Detect which cell encompasses the target text, then output its [x, y] center coordinate. 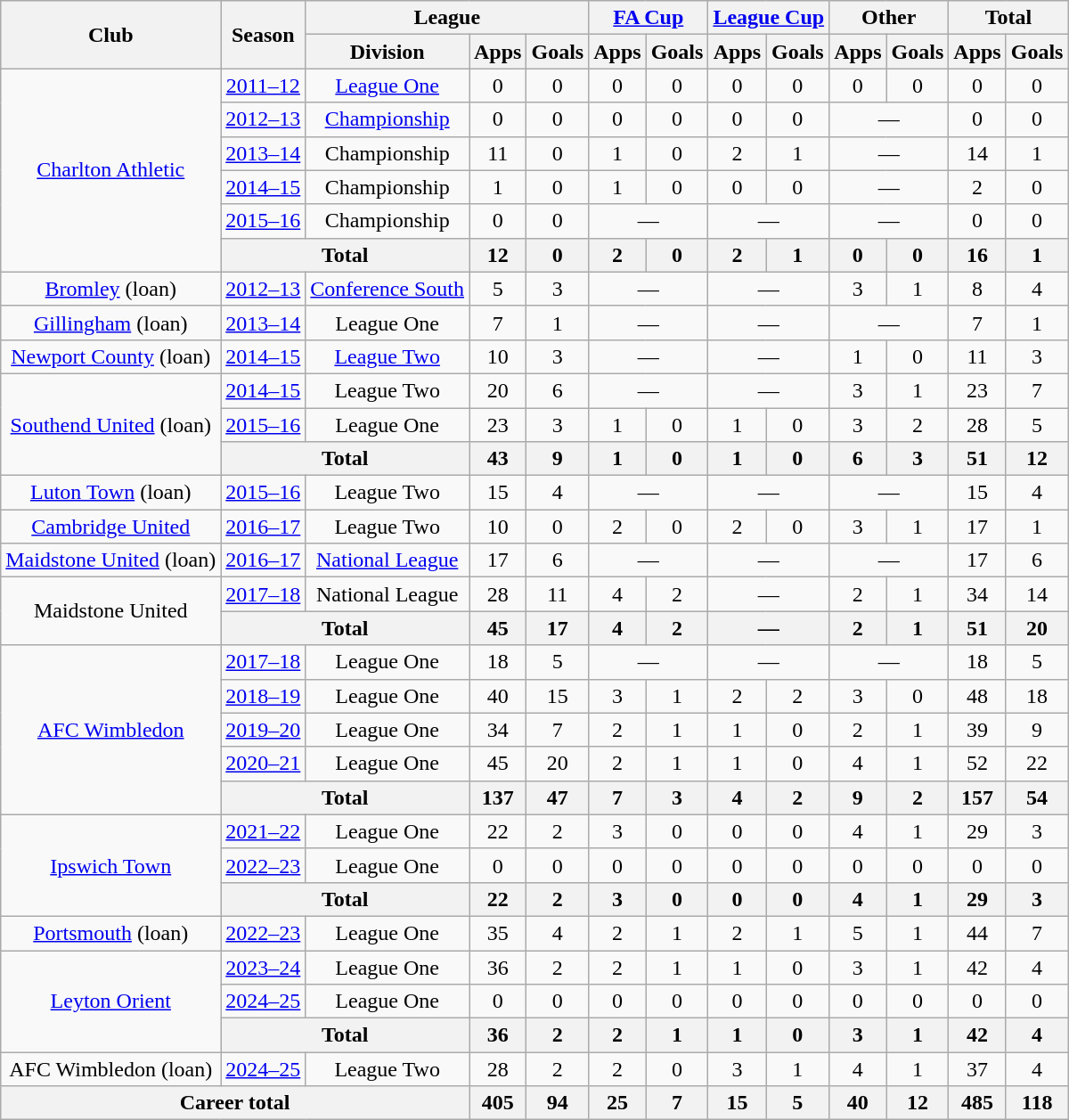
Newport County (loan) [110, 356]
Gillingham (loan) [110, 323]
Conference South [388, 289]
Luton Town (loan) [110, 493]
Other [889, 18]
AFC Wimbledon (loan) [110, 1069]
Portsmouth (loan) [110, 933]
League [447, 18]
Charlton Athletic [110, 170]
35 [497, 933]
Maidstone United (loan) [110, 560]
157 [977, 797]
2018–19 [264, 696]
2023–24 [264, 967]
Career total [235, 1103]
League Cup [769, 18]
Maidstone United [110, 611]
16 [977, 255]
Season [264, 35]
2021–22 [264, 831]
Southend United (loan) [110, 424]
Ipswich Town [110, 865]
8 [977, 289]
485 [977, 1103]
Leyton Orient [110, 1001]
25 [617, 1103]
Club [110, 35]
FA Cup [649, 18]
47 [558, 797]
2011–12 [264, 86]
137 [497, 797]
94 [558, 1103]
118 [1037, 1103]
39 [977, 730]
Cambridge United [110, 527]
2020–21 [264, 764]
Division [388, 52]
48 [977, 696]
Bromley (loan) [110, 289]
44 [977, 933]
37 [977, 1069]
405 [497, 1103]
AFC Wimbledon [110, 730]
54 [1037, 797]
43 [497, 459]
2019–20 [264, 730]
52 [977, 764]
